Return the (x, y) coordinate for the center point of the cell that contains the specified text.  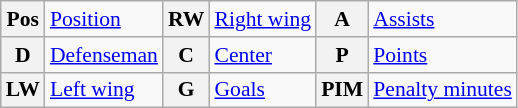
C (186, 55)
PIM (342, 90)
Points (442, 55)
P (342, 55)
G (186, 90)
RW (186, 19)
Penalty minutes (442, 90)
Pos (23, 19)
Defenseman (104, 55)
LW (23, 90)
Right wing (262, 19)
Position (104, 19)
Assists (442, 19)
Goals (262, 90)
D (23, 55)
Left wing (104, 90)
A (342, 19)
Center (262, 55)
